Return the [X, Y] coordinate for the center point of the cell that contains the specified text.  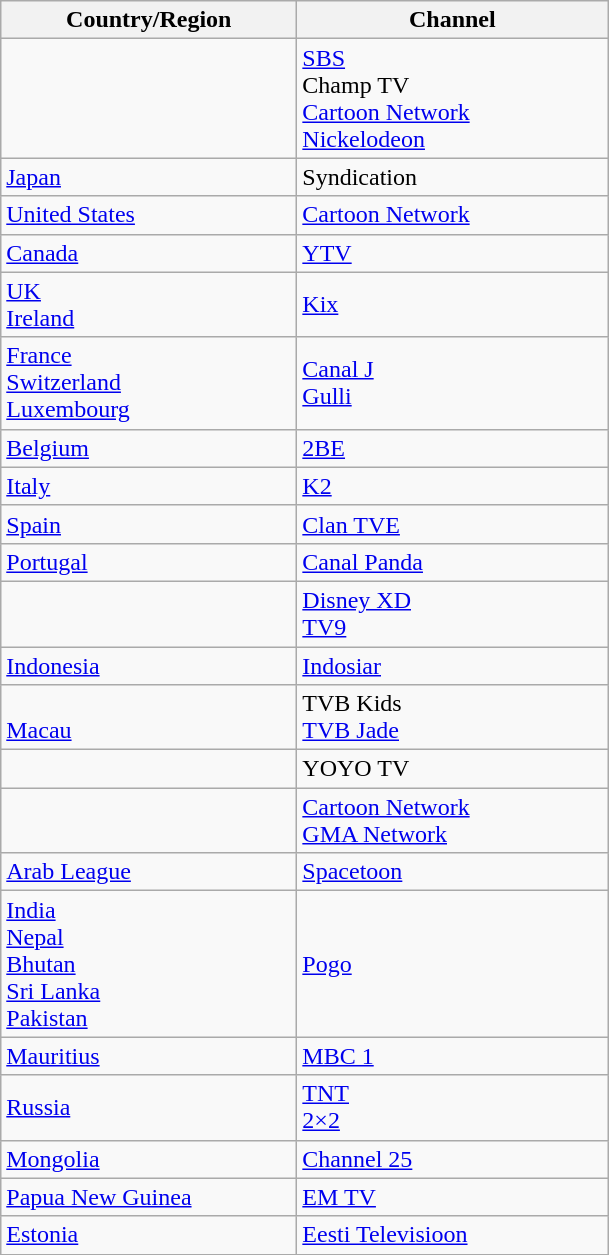
Canal JGulli [452, 383]
TVB KidsTVB Jade [452, 718]
Mongolia [149, 1159]
Cartoon Network [452, 215]
Italy [149, 486]
YOYO TV [452, 769]
Mauritius [149, 1056]
2BE [452, 448]
Belgium [149, 448]
Channel [452, 20]
United States [149, 215]
Channel 25 [452, 1159]
EM TV [452, 1197]
TNT2×2 [452, 1108]
Japan [149, 177]
Indosiar [452, 665]
Clan TVE [452, 524]
Arab League [149, 872]
India Nepal Bhutan Sri Lanka Pakistan [149, 964]
Eesti Televisioon [452, 1235]
Russia [149, 1108]
YTV [452, 253]
K2 [452, 486]
Canal Panda [452, 562]
France Switzerland Luxembourg [149, 383]
Estonia [149, 1235]
Syndication [452, 177]
Spain [149, 524]
Canada [149, 253]
Country/Region [149, 20]
UK Ireland [149, 304]
Portugal [149, 562]
Disney XDTV9 [452, 614]
Papua New Guinea [149, 1197]
Spacetoon [452, 872]
Macau [149, 718]
Indonesia [149, 665]
SBSChamp TVCartoon NetworkNickelodeon [452, 98]
Pogo [452, 964]
Kix [452, 304]
MBC 1 [452, 1056]
Cartoon NetworkGMA Network [452, 820]
